Return (x, y) of the center of cell containing provided text 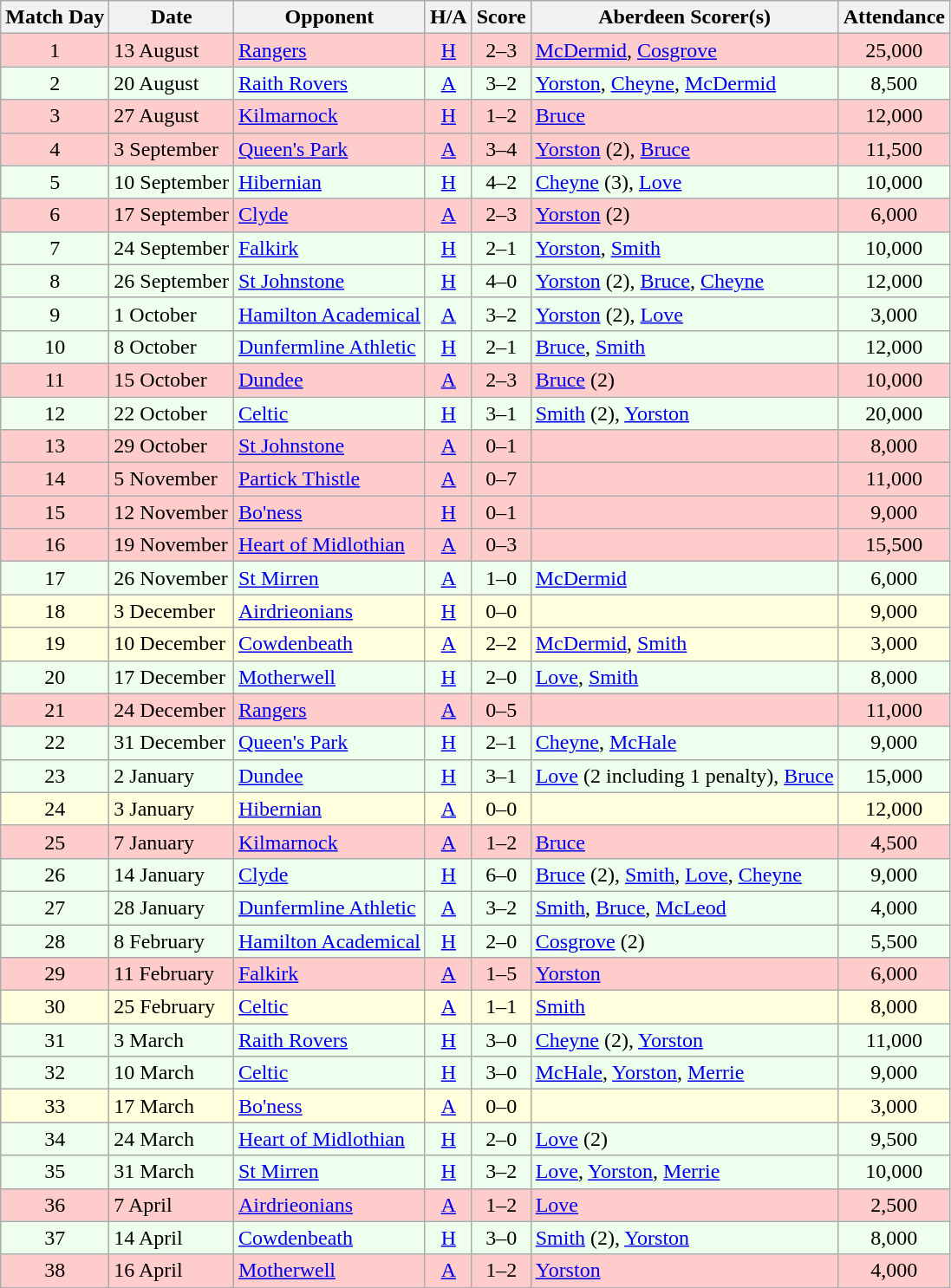
26 (55, 875)
37 (55, 1238)
McDermid (685, 578)
24 December (172, 710)
8,500 (894, 83)
29 (55, 974)
25 February (172, 1007)
Aberdeen Scorer(s) (685, 17)
30 (55, 1007)
3 (55, 116)
35 (55, 1172)
8 February (172, 940)
14 April (172, 1238)
8 (55, 281)
4,500 (894, 842)
19 November (172, 545)
21 (55, 710)
34 (55, 1139)
31 (55, 1040)
1 October (172, 314)
McDermid, Smith (685, 644)
Yorston (2) (685, 215)
13 August (172, 50)
24 March (172, 1139)
5 November (172, 479)
17 March (172, 1106)
Love (2) (685, 1139)
27 (55, 907)
20 (55, 677)
18 (55, 611)
36 (55, 1205)
16 April (172, 1271)
38 (55, 1271)
28 January (172, 907)
7 January (172, 842)
14 January (172, 875)
20 August (172, 83)
Love (2 including 1 penalty), Bruce (685, 776)
31 December (172, 743)
20,000 (894, 413)
22 October (172, 413)
26 September (172, 281)
2–2 (501, 644)
Yorston (2), Bruce (685, 149)
19 (55, 644)
4–2 (501, 182)
McDermid, Cosgrove (685, 50)
31 March (172, 1172)
Love (685, 1205)
33 (55, 1106)
22 (55, 743)
17 September (172, 215)
Love, Yorston, Merrie (685, 1172)
2,500 (894, 1205)
24 September (172, 248)
Bruce (2) (685, 380)
Bruce (2), Smith, Love, Cheyne (685, 875)
14 (55, 479)
16 (55, 545)
Match Day (55, 17)
Score (501, 17)
Cheyne (2), Yorston (685, 1040)
1–5 (501, 974)
Yorston (2), Bruce, Cheyne (685, 281)
Yorston (2), Love (685, 314)
12 November (172, 512)
17 (55, 578)
Attendance (894, 17)
0–3 (501, 545)
Partick Thistle (329, 479)
0–5 (501, 710)
3 March (172, 1040)
15 (55, 512)
0–7 (501, 479)
9,500 (894, 1139)
4 (55, 149)
Yorston, Cheyne, McDermid (685, 83)
10 September (172, 182)
3–4 (501, 149)
Cheyne, McHale (685, 743)
1 (55, 50)
15,500 (894, 545)
7 (55, 248)
6–0 (501, 875)
Opponent (329, 17)
7 April (172, 1205)
3 January (172, 809)
Yorston, Smith (685, 248)
6 (55, 215)
H/A (448, 17)
23 (55, 776)
28 (55, 940)
25,000 (894, 50)
13 (55, 446)
29 October (172, 446)
2 January (172, 776)
15 October (172, 380)
1–1 (501, 1007)
10 March (172, 1073)
24 (55, 809)
Cosgrove (2) (685, 940)
10 (55, 347)
8 October (172, 347)
15,000 (894, 776)
5 (55, 182)
Love, Smith (685, 677)
32 (55, 1073)
11,500 (894, 149)
4–0 (501, 281)
3 September (172, 149)
17 December (172, 677)
McHale, Yorston, Merrie (685, 1073)
Bruce, Smith (685, 347)
Date (172, 17)
12 (55, 413)
Cheyne (3), Love (685, 182)
26 November (172, 578)
3 December (172, 611)
25 (55, 842)
2 (55, 83)
10 December (172, 644)
11 February (172, 974)
Smith (685, 1007)
5,500 (894, 940)
27 August (172, 116)
9 (55, 314)
1–0 (501, 578)
Smith, Bruce, McLeod (685, 907)
11 (55, 380)
